Provide the (x, y) coordinate of the cell's center where the given text is located.  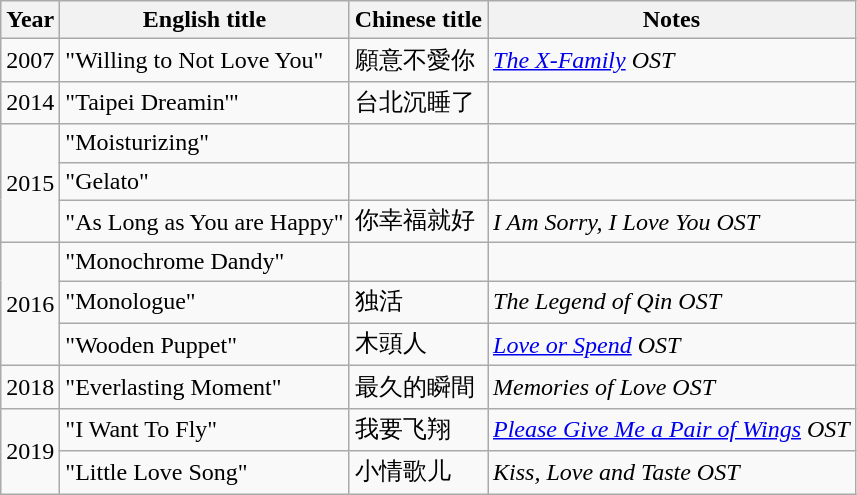
"Moisturizing" (204, 143)
"As Long as You are Happy" (204, 222)
The X-Family OST (672, 60)
台北沉睡了 (418, 102)
Memories of Love OST (672, 388)
"Gelato" (204, 181)
小情歌儿 (418, 472)
I Am Sorry, I Love You OST (672, 222)
我要飞翔 (418, 430)
你幸福就好 (418, 222)
"Taipei Dreamin'" (204, 102)
最久的瞬間 (418, 388)
"Willing to Not Love You" (204, 60)
"Wooden Puppet" (204, 344)
Love or Spend OST (672, 344)
2007 (30, 60)
English title (204, 20)
"Monochrome Dandy" (204, 262)
The Legend of Qin OST (672, 302)
"I Want To Fly" (204, 430)
Notes (672, 20)
Please Give Me a Pair of Wings OST (672, 430)
独活 (418, 302)
2014 (30, 102)
2016 (30, 304)
"Monologue" (204, 302)
"Little Love Song" (204, 472)
木頭人 (418, 344)
"Everlasting Moment" (204, 388)
2018 (30, 388)
Chinese title (418, 20)
2019 (30, 450)
願意不愛你 (418, 60)
Year (30, 20)
Kiss, Love and Taste OST (672, 472)
2015 (30, 184)
